Return [X, Y] of the center of cell containing provided text 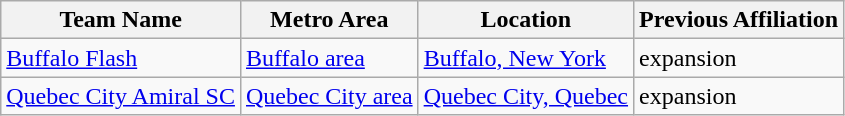
Quebec City area [329, 96]
Team Name [121, 20]
Buffalo area [329, 58]
Quebec City, Quebec [526, 96]
Metro Area [329, 20]
Quebec City Amiral SC [121, 96]
Previous Affiliation [739, 20]
Buffalo, New York [526, 58]
Location [526, 20]
Buffalo Flash [121, 58]
